Scan for the cell matching the given text and deliver its [X, Y] coordinate at center. 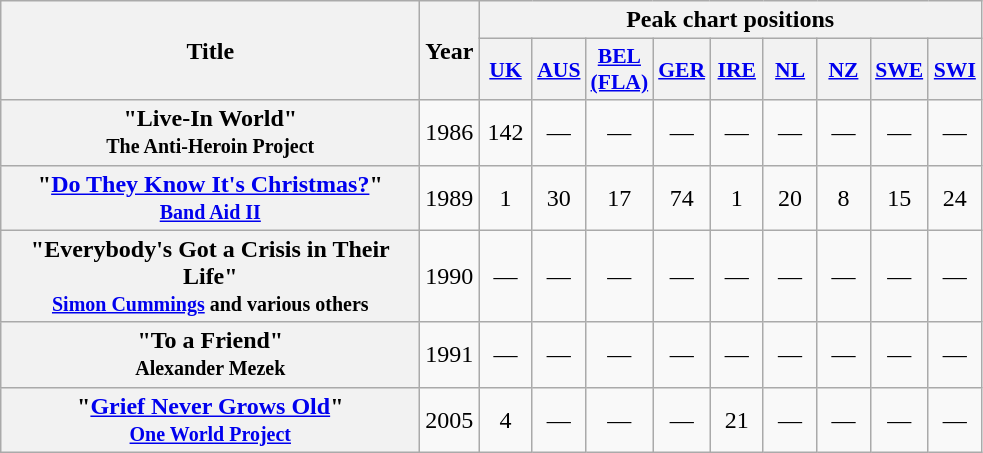
Peak chart positions [730, 20]
AUS [558, 70]
74 [682, 198]
20 [790, 198]
NZ [844, 70]
UK [506, 70]
8 [844, 198]
"Grief Never Grows Old"One World Project [210, 420]
4 [506, 420]
"Do They Know It's Christmas?"Band Aid II [210, 198]
SWI [954, 70]
"Live-In World"The Anti-Heroin Project [210, 132]
Year [450, 50]
Title [210, 50]
1991 [450, 354]
"To a Friend"Alexander Mezek [210, 354]
24 [954, 198]
17 [620, 198]
SWE [899, 70]
1990 [450, 276]
21 [736, 420]
"Everybody's Got a Crisis in Their Life"Simon Cummings and various others [210, 276]
15 [899, 198]
1989 [450, 198]
142 [506, 132]
NL [790, 70]
BEL (FLA) [620, 70]
1986 [450, 132]
30 [558, 198]
2005 [450, 420]
GER [682, 70]
IRE [736, 70]
